Search for the cell housing the specified text and yield its (x, y) center coordinate. 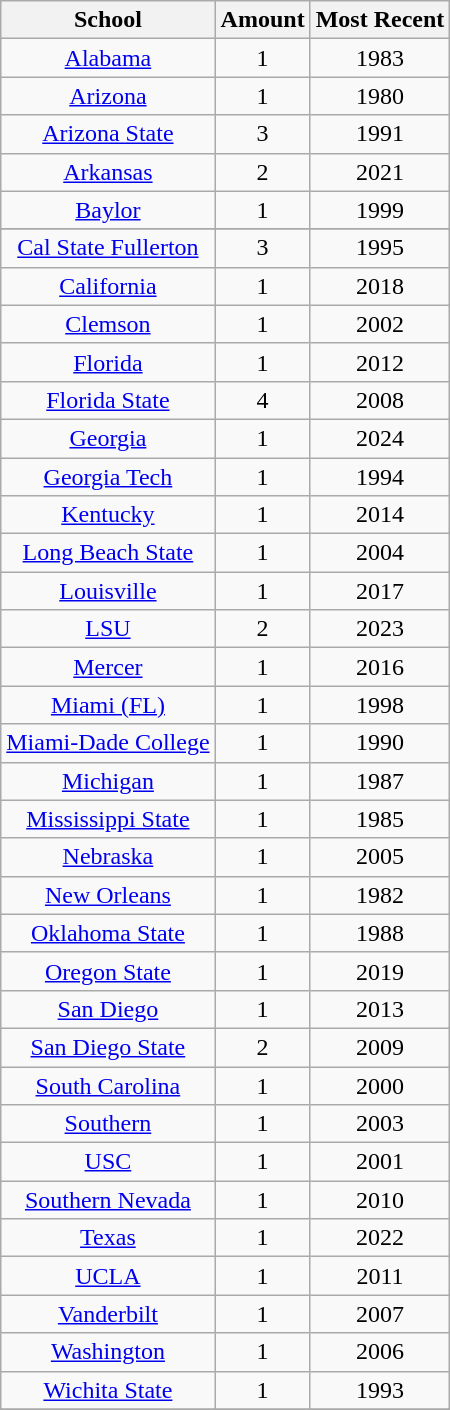
1990 (380, 743)
Amount (262, 20)
2023 (380, 629)
2021 (380, 172)
Wichita State (108, 1390)
Most Recent (380, 20)
1993 (380, 1390)
2014 (380, 515)
South Carolina (108, 1085)
1991 (380, 134)
Arkansas (108, 172)
2006 (380, 1352)
Michigan (108, 781)
2018 (380, 286)
Baylor (108, 210)
Oregon State (108, 971)
Southern Nevada (108, 1200)
1994 (380, 477)
2005 (380, 857)
2017 (380, 591)
2003 (380, 1124)
Washington (108, 1352)
2007 (380, 1314)
San Diego State (108, 1047)
1982 (380, 895)
1985 (380, 819)
1998 (380, 705)
2024 (380, 438)
2004 (380, 553)
1980 (380, 96)
1999 (380, 210)
2011 (380, 1276)
2002 (380, 324)
Miami (FL) (108, 705)
1983 (380, 58)
Georgia (108, 438)
1988 (380, 933)
USC (108, 1162)
2010 (380, 1200)
Florida State (108, 400)
Alabama (108, 58)
Florida (108, 362)
2016 (380, 667)
1995 (380, 248)
Texas (108, 1238)
Oklahoma State (108, 933)
2008 (380, 400)
UCLA (108, 1276)
2001 (380, 1162)
2019 (380, 971)
California (108, 286)
San Diego (108, 1009)
2012 (380, 362)
Nebraska (108, 857)
Arizona State (108, 134)
Georgia Tech (108, 477)
4 (262, 400)
Southern (108, 1124)
2009 (380, 1047)
Kentucky (108, 515)
New Orleans (108, 895)
1987 (380, 781)
Vanderbilt (108, 1314)
Long Beach State (108, 553)
Miami-Dade College (108, 743)
Arizona (108, 96)
Louisville (108, 591)
School (108, 20)
Cal State Fullerton (108, 248)
Mercer (108, 667)
Clemson (108, 324)
2022 (380, 1238)
2000 (380, 1085)
Mississippi State (108, 819)
2013 (380, 1009)
LSU (108, 629)
